Return the [X, Y] coordinate for the center point of the cell that contains the specified text.  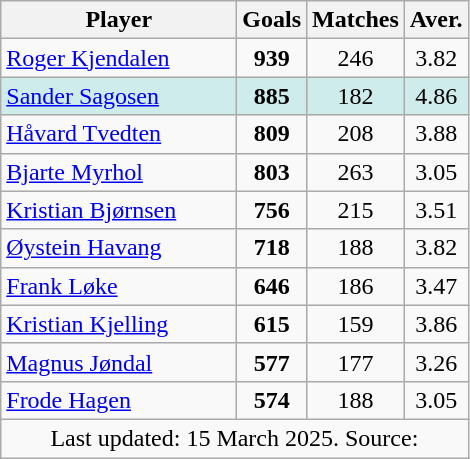
Roger Kjendalen [119, 58]
615 [272, 324]
646 [272, 286]
Øystein Havang [119, 248]
Bjarte Myrhol [119, 172]
3.47 [436, 286]
246 [356, 58]
756 [272, 210]
574 [272, 400]
Aver. [436, 20]
3.86 [436, 324]
718 [272, 248]
Håvard Tvedten [119, 134]
182 [356, 96]
177 [356, 362]
Frode Hagen [119, 400]
Frank Løke [119, 286]
186 [356, 286]
Sander Sagosen [119, 96]
3.51 [436, 210]
4.86 [436, 96]
263 [356, 172]
Player [119, 20]
809 [272, 134]
Last updated: 15 March 2025. Source: [234, 438]
577 [272, 362]
215 [356, 210]
159 [356, 324]
3.26 [436, 362]
Goals [272, 20]
939 [272, 58]
Magnus Jøndal [119, 362]
208 [356, 134]
Kristian Kjelling [119, 324]
3.88 [436, 134]
Kristian Bjørnsen [119, 210]
803 [272, 172]
885 [272, 96]
Matches [356, 20]
